Detect which cell encompasses the target text, then output its (X, Y) center coordinate. 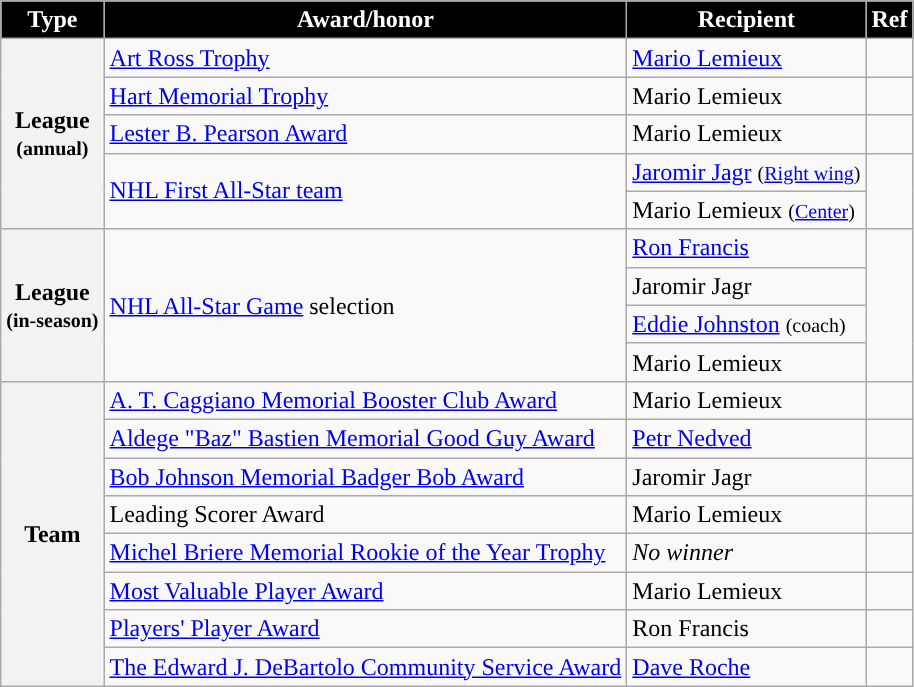
NHL First All-Star team (366, 191)
NHL All-Star Game selection (366, 305)
Players' Player Award (366, 629)
Art Ross Trophy (366, 58)
Recipient (746, 20)
League(annual) (52, 134)
Mario Lemieux (Center) (746, 210)
Michel Briere Memorial Rookie of the Year Trophy (366, 553)
Award/honor (366, 20)
The Edward J. DeBartolo Community Service Award (366, 667)
Lester B. Pearson Award (366, 134)
Leading Scorer Award (366, 515)
Eddie Johnston (coach) (746, 324)
Type (52, 20)
Petr Nedved (746, 438)
Hart Memorial Trophy (366, 96)
Ref (890, 20)
Jaromir Jagr (Right wing) (746, 172)
A. T. Caggiano Memorial Booster Club Award (366, 400)
Dave Roche (746, 667)
No winner (746, 553)
Aldege "Baz" Bastien Memorial Good Guy Award (366, 438)
Team (52, 533)
League(in-season) (52, 305)
Bob Johnson Memorial Badger Bob Award (366, 477)
Most Valuable Player Award (366, 591)
